Output the [X, Y] coordinate of the center of the cell containing the given text.  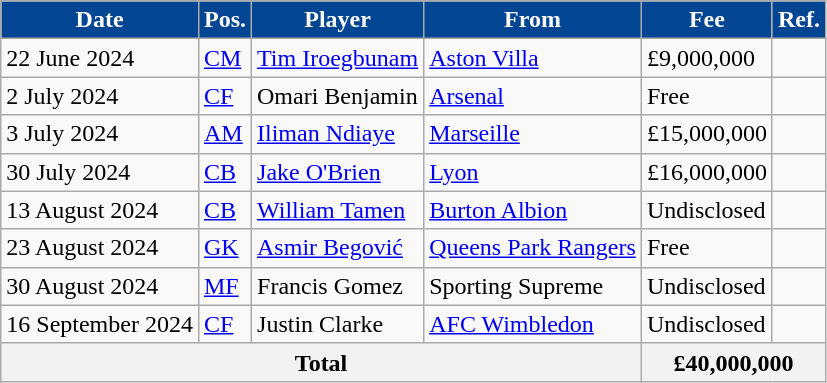
Pos. [224, 20]
30 August 2024 [100, 286]
16 September 2024 [100, 324]
Date [100, 20]
Queens Park Rangers [533, 248]
Ref. [798, 20]
£40,000,000 [733, 362]
Player [338, 20]
2 July 2024 [100, 96]
Asmir Begović [338, 248]
Justin Clarke [338, 324]
AFC Wimbledon [533, 324]
Total [322, 362]
Jake O'Brien [338, 172]
Fee [706, 20]
13 August 2024 [100, 210]
3 July 2024 [100, 134]
Aston Villa [533, 58]
Arsenal [533, 96]
Omari Benjamin [338, 96]
30 July 2024 [100, 172]
Iliman Ndiaye [338, 134]
GK [224, 248]
William Tamen [338, 210]
AM [224, 134]
CM [224, 58]
From [533, 20]
22 June 2024 [100, 58]
£15,000,000 [706, 134]
Lyon [533, 172]
£16,000,000 [706, 172]
Marseille [533, 134]
Francis Gomez [338, 286]
Sporting Supreme [533, 286]
MF [224, 286]
Burton Albion [533, 210]
23 August 2024 [100, 248]
£9,000,000 [706, 58]
Tim Iroegbunam [338, 58]
